For the text-containing cell, return its midpoint in (x, y) coordinate format. 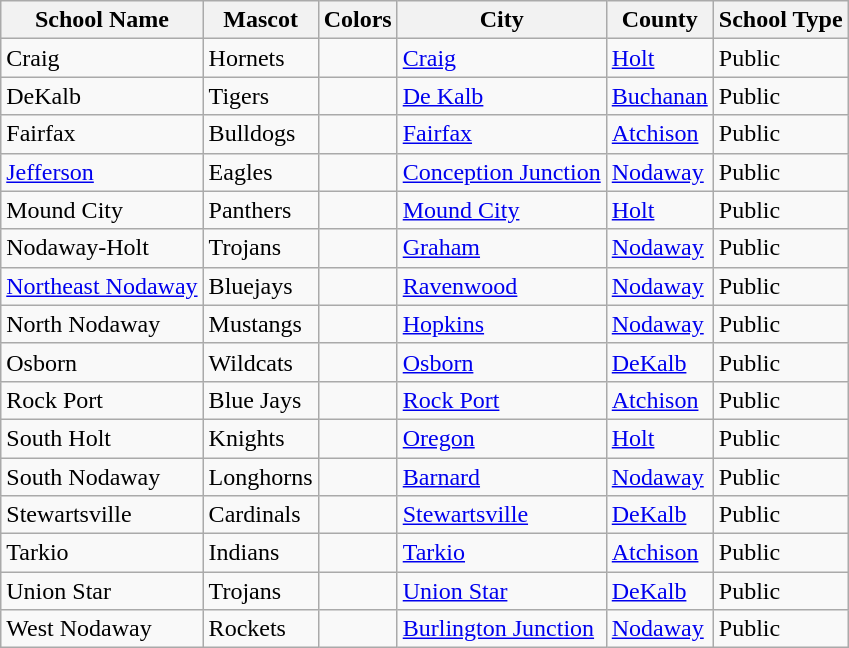
Jefferson (102, 172)
Graham (502, 248)
Barnard (502, 477)
School Name (102, 20)
North Nodaway (102, 324)
Rockets (260, 629)
Longhorns (260, 477)
Blue Jays (260, 400)
Indians (260, 553)
Northeast Nodaway (102, 286)
South Nodaway (102, 477)
Burlington Junction (502, 629)
Wildcats (260, 362)
Mustangs (260, 324)
Mascot (260, 20)
Knights (260, 438)
Nodaway-Holt (102, 248)
West Nodaway (102, 629)
Conception Junction (502, 172)
De Kalb (502, 96)
South Holt (102, 438)
County (660, 20)
Hopkins (502, 324)
Panthers (260, 210)
Bluejays (260, 286)
Cardinals (260, 515)
Ravenwood (502, 286)
Hornets (260, 58)
Eagles (260, 172)
Colors (358, 20)
Bulldogs (260, 134)
Buchanan (660, 96)
Oregon (502, 438)
City (502, 20)
School Type (780, 20)
Tigers (260, 96)
